Return the (X, Y) coordinate for the center point of the cell that contains the specified text.  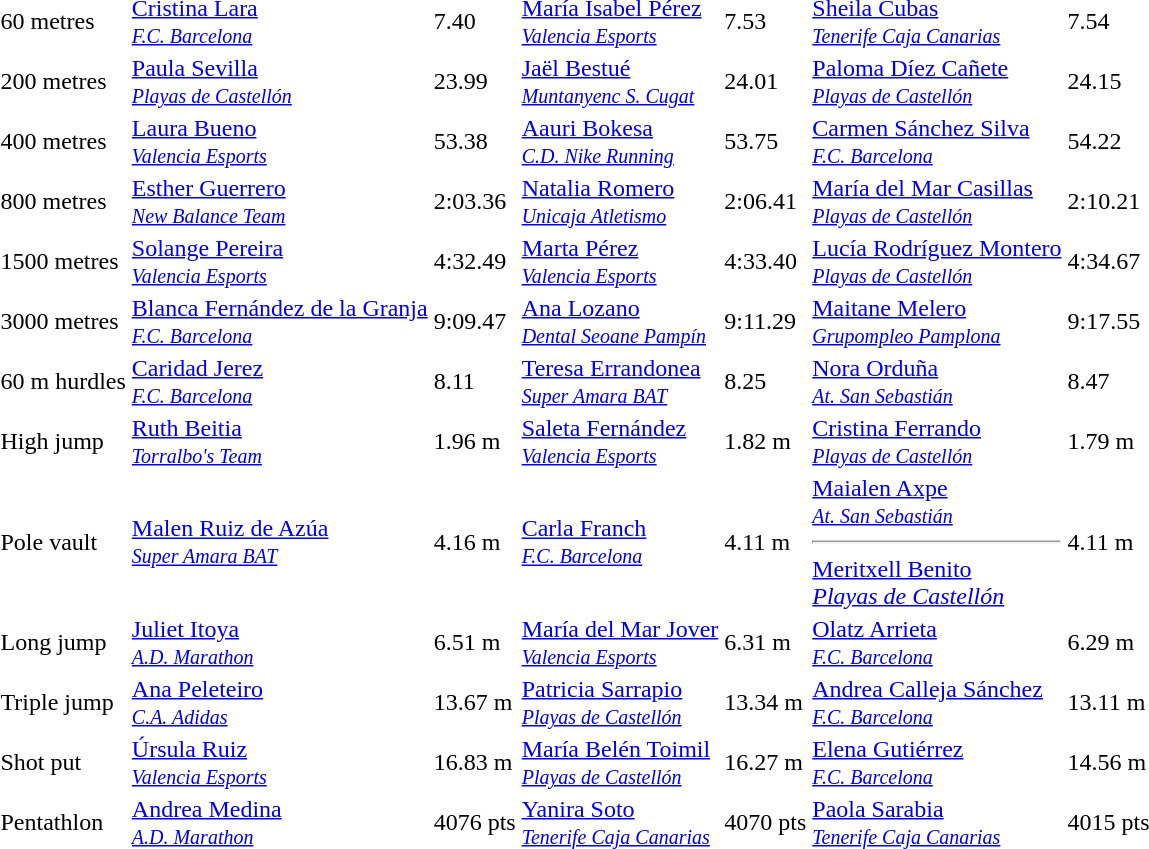
Ana LozanoDental Seoane Pampín (620, 322)
1.82 m (766, 442)
Ana PeleteiroC.A. Adidas (280, 702)
Úrsula RuizValencia Esports (280, 762)
María del Mar CasillasPlayas de Castellón (937, 202)
Carla FranchF.C. Barcelona (620, 542)
2:03.36 (474, 202)
Solange PereiraValencia Esports (280, 262)
6.31 m (766, 642)
Paloma Díez CañetePlayas de Castellón (937, 82)
9:09.47 (474, 322)
Andrea Calleja SánchezF.C. Barcelona (937, 702)
Jaël BestuéMuntanyenc S. Cugat (620, 82)
María Belén ToimilPlayas de Castellón (620, 762)
4.11 m (766, 542)
16.83 m (474, 762)
Teresa ErrandoneaSuper Amara BAT (620, 382)
8.11 (474, 382)
8.25 (766, 382)
Saleta FernándezValencia Esports (620, 442)
24.01 (766, 82)
Juliet ItoyaA.D. Marathon (280, 642)
Blanca Fernández de la GranjaF.C. Barcelona (280, 322)
53.38 (474, 142)
Patricia SarrapioPlayas de Castellón (620, 702)
6.51 m (474, 642)
Esther GuerreroNew Balance Team (280, 202)
Olatz ArrietaF.C. Barcelona (937, 642)
Caridad JerezF.C. Barcelona (280, 382)
Malen Ruiz de AzúaSuper Amara BAT (280, 542)
Carmen Sánchez SilvaF.C. Barcelona (937, 142)
1.96 m (474, 442)
13.67 m (474, 702)
9:11.29 (766, 322)
Elena GutiérrezF.C. Barcelona (937, 762)
Laura BuenoValencia Esports (280, 142)
Nora OrduñaAt. San Sebastián (937, 382)
23.99 (474, 82)
Natalia RomeroUnicaja Atletismo (620, 202)
Cristina FerrandoPlayas de Castellón (937, 442)
2:06.41 (766, 202)
16.27 m (766, 762)
Ruth BeitiaTorralbo's Team (280, 442)
Lucía Rodríguez MonteroPlayas de Castellón (937, 262)
Aauri BokesaC.D. Nike Running (620, 142)
Maialen AxpeAt. San SebastiánMeritxell BenitoPlayas de Castellón (937, 542)
4:32.49 (474, 262)
53.75 (766, 142)
Marta PérezValencia Esports (620, 262)
4.16 m (474, 542)
13.34 m (766, 702)
María del Mar JoverValencia Esports (620, 642)
Paula SevillaPlayas de Castellón (280, 82)
Maitane MeleroGrupompleo Pamplona (937, 322)
4:33.40 (766, 262)
